From the cell containing the given text, extract its center point as [X, Y] coordinate. 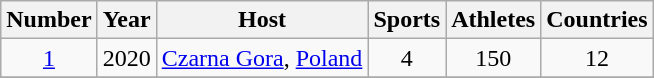
1 [49, 58]
4 [407, 58]
Host [262, 20]
150 [494, 58]
12 [597, 58]
Athletes [494, 20]
2020 [126, 58]
Sports [407, 20]
Countries [597, 20]
Czarna Gora, Poland [262, 58]
Year [126, 20]
Number [49, 20]
